Scan for the cell matching the given text and deliver its (X, Y) coordinate at center. 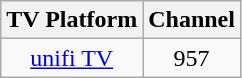
957 (192, 58)
unifi TV (72, 58)
Channel (192, 20)
TV Platform (72, 20)
